Identify which cell holds the provided text, then report its (x, y) central coordinate. 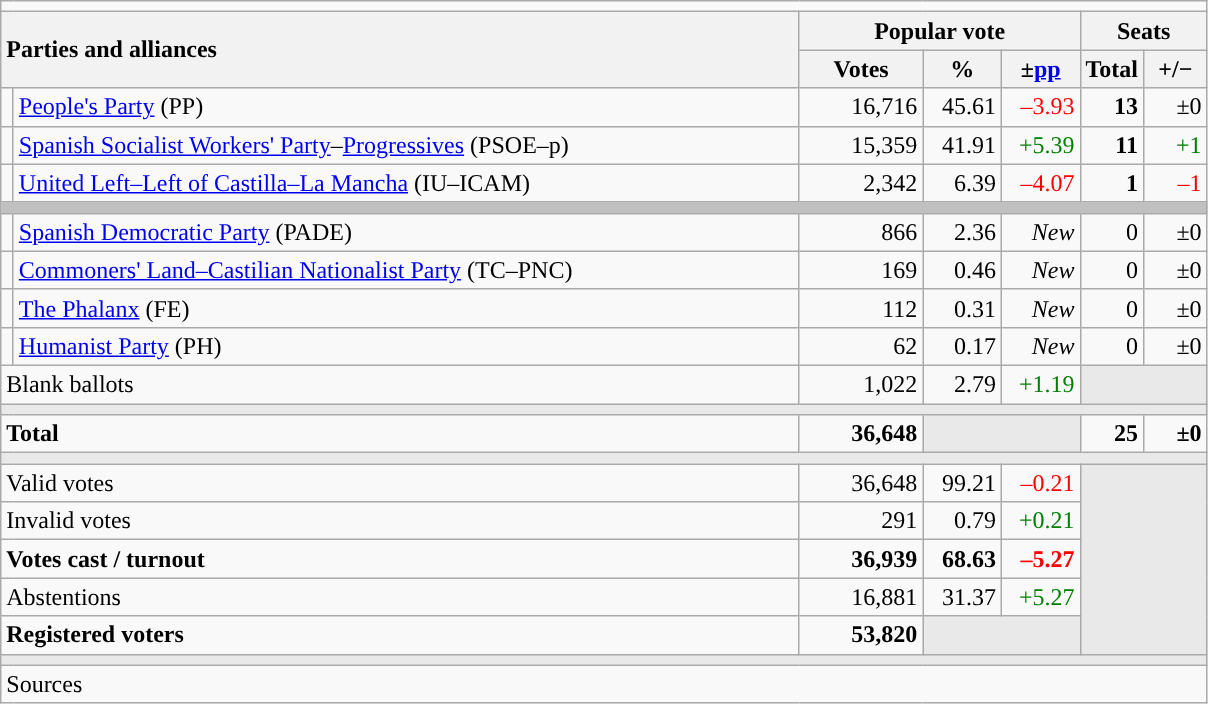
2.79 (962, 384)
31.37 (962, 597)
Blank ballots (400, 384)
1 (1112, 183)
0.17 (962, 346)
62 (861, 346)
–3.93 (1040, 107)
+/− (1176, 69)
Votes cast / turnout (400, 559)
291 (861, 521)
±pp (1040, 69)
+1.19 (1040, 384)
866 (861, 232)
Votes (861, 69)
45.61 (962, 107)
41.91 (962, 145)
1,022 (861, 384)
169 (861, 270)
+5.39 (1040, 145)
People's Party (PP) (406, 107)
Registered voters (400, 635)
Seats (1144, 31)
–1 (1176, 183)
0.79 (962, 521)
16,716 (861, 107)
Parties and alliances (400, 50)
99.21 (962, 483)
% (962, 69)
+1 (1176, 145)
Sources (604, 684)
36,939 (861, 559)
2.36 (962, 232)
Commoners' Land–Castilian Nationalist Party (TC–PNC) (406, 270)
Valid votes (400, 483)
25 (1112, 434)
0.46 (962, 270)
Spanish Democratic Party (PADE) (406, 232)
53,820 (861, 635)
–0.21 (1040, 483)
–5.27 (1040, 559)
+0.21 (1040, 521)
United Left–Left of Castilla–La Mancha (IU–ICAM) (406, 183)
13 (1112, 107)
Invalid votes (400, 521)
16,881 (861, 597)
112 (861, 308)
6.39 (962, 183)
11 (1112, 145)
68.63 (962, 559)
Humanist Party (PH) (406, 346)
–4.07 (1040, 183)
Abstentions (400, 597)
0.31 (962, 308)
+5.27 (1040, 597)
2,342 (861, 183)
Popular vote (940, 31)
15,359 (861, 145)
The Phalanx (FE) (406, 308)
Spanish Socialist Workers' Party–Progressives (PSOE–p) (406, 145)
